Identify which cell holds the provided text, then report its (X, Y) central coordinate. 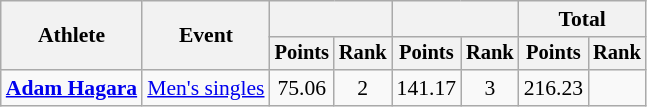
Athlete (72, 36)
141.17 (426, 88)
Adam Hagara (72, 88)
Men's singles (206, 88)
216.23 (554, 88)
Event (206, 36)
3 (490, 88)
75.06 (302, 88)
Total (582, 19)
2 (363, 88)
